Output the [X, Y] coordinate of the center of the cell containing the given text.  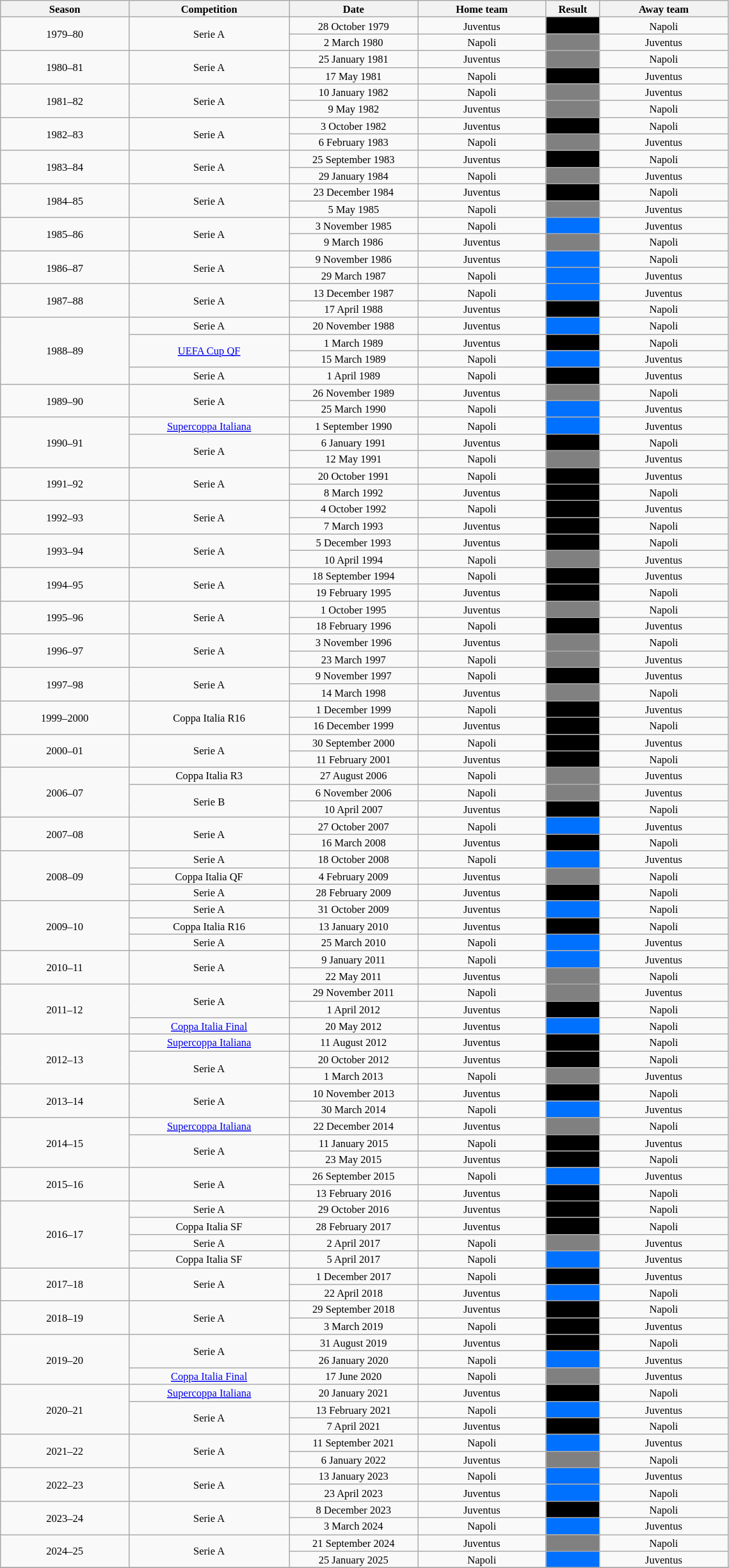
Result [573, 9]
1996–97 [65, 651]
20 October 1991 [353, 475]
2020–21 [65, 1409]
25 January 1981 [353, 59]
23 March 1997 [353, 659]
18 February 1996 [353, 626]
20 November 1988 [353, 326]
1983–84 [65, 167]
31 October 2009 [353, 909]
17 May 1981 [353, 75]
2022–23 [65, 1484]
28 February 2009 [353, 892]
23 December 1984 [353, 192]
16 December 1999 [353, 725]
29 January 1984 [353, 175]
25 March 1990 [353, 409]
1 March 2013 [353, 1076]
Away team [664, 9]
1 March 1989 [353, 342]
10 April 2007 [353, 809]
1993–94 [65, 551]
18 September 1994 [353, 576]
1979–80 [65, 34]
26 January 2020 [353, 1359]
2006–07 [65, 793]
13 January 2010 [353, 926]
2010–11 [65, 967]
1995–96 [65, 617]
10 November 2013 [353, 1093]
14 March 1998 [353, 692]
1982–83 [65, 134]
1980–81 [65, 67]
27 October 2007 [353, 826]
30 September 2000 [353, 743]
29 October 2016 [353, 1209]
5 May 1985 [353, 209]
25 March 2010 [353, 942]
10 April 1994 [353, 559]
Date [353, 9]
2015–16 [65, 1184]
1 December 1999 [353, 709]
1999–2000 [65, 717]
27 August 2006 [353, 776]
5 April 2017 [353, 1259]
8 March 1992 [353, 493]
6 November 2006 [353, 793]
13 February 2016 [353, 1192]
1 April 1989 [353, 376]
9 November 1986 [353, 259]
9 November 1997 [353, 676]
2013–14 [65, 1101]
29 September 2018 [353, 1310]
2007–08 [65, 834]
3 November 1985 [353, 226]
1989–90 [65, 400]
11 August 2012 [353, 1043]
1988–89 [65, 351]
Serie B [209, 801]
13 February 2021 [353, 1409]
25 January 2025 [353, 1560]
30 March 2014 [353, 1109]
2008–09 [65, 876]
13 January 2023 [353, 1476]
Coppa Italia QF [209, 876]
2017–18 [65, 1285]
6 February 1983 [353, 142]
1985–86 [65, 234]
17 April 1988 [353, 309]
Competition [209, 9]
12 May 1991 [353, 459]
17 June 2020 [353, 1376]
9 January 2011 [353, 959]
20 October 2012 [353, 1059]
4 October 1992 [353, 509]
23 May 2015 [353, 1159]
9 March 1986 [353, 242]
1984–85 [65, 200]
11 January 2015 [353, 1143]
10 January 1982 [353, 92]
29 November 2011 [353, 992]
7 April 2021 [353, 1426]
1 September 1990 [353, 425]
28 February 2017 [353, 1226]
2019–20 [65, 1359]
15 March 1989 [353, 359]
1981–82 [65, 100]
2 April 2017 [353, 1242]
25 September 1983 [353, 159]
31 August 2019 [353, 1343]
9 May 1982 [353, 109]
2009–10 [65, 926]
23 April 2023 [353, 1493]
4 February 2009 [353, 876]
2018–19 [65, 1318]
22 April 2018 [353, 1293]
1986–87 [65, 267]
1997–98 [65, 684]
7 March 1993 [353, 526]
6 January 2022 [353, 1459]
2016–17 [65, 1234]
2000–01 [65, 751]
1990–91 [65, 442]
3 October 1982 [353, 125]
2023–24 [65, 1517]
1992–93 [65, 518]
22 May 2011 [353, 976]
2012–13 [65, 1059]
26 September 2015 [353, 1176]
1 October 1995 [353, 609]
13 December 1987 [353, 292]
19 February 1995 [353, 592]
1994–95 [65, 584]
2011–12 [65, 1009]
8 December 2023 [353, 1509]
11 February 2001 [353, 759]
3 March 2019 [353, 1326]
16 March 2008 [353, 843]
1987–88 [65, 301]
11 September 2021 [353, 1443]
2024–25 [65, 1551]
5 December 1993 [353, 542]
Home team [483, 9]
3 November 1996 [353, 642]
21 September 2024 [353, 1542]
3 March 2024 [353, 1526]
22 December 2014 [353, 1126]
28 October 1979 [353, 26]
1991–92 [65, 484]
26 November 1989 [353, 392]
2014–15 [65, 1143]
1 December 2017 [353, 1276]
1 April 2012 [353, 1009]
UEFA Cup QF [209, 351]
2 March 1980 [353, 42]
2021–22 [65, 1451]
20 May 2012 [353, 1026]
20 January 2021 [353, 1393]
Season [65, 9]
18 October 2008 [353, 859]
29 March 1987 [353, 276]
Coppa Italia R3 [209, 776]
6 January 1991 [353, 442]
